Find where the given text appears and provide that cell's center as [x, y] coordinate. 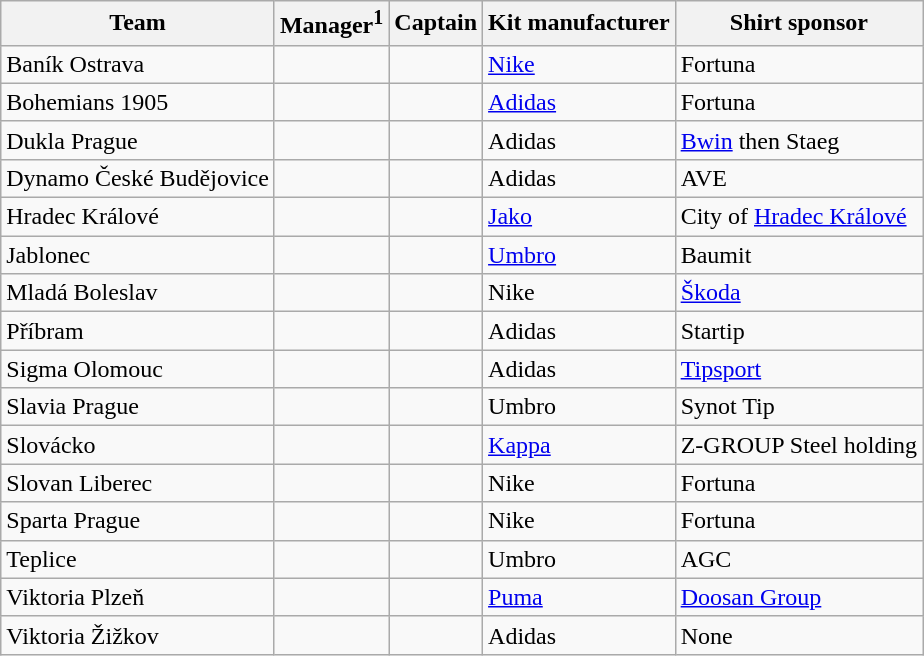
Jablonec [138, 255]
City of Hradec Králové [799, 217]
Slovácko [138, 445]
Dukla Prague [138, 140]
Mladá Boleslav [138, 293]
Baumit [799, 255]
Teplice [138, 559]
AGC [799, 559]
Viktoria Žižkov [138, 635]
Sparta Prague [138, 521]
Kappa [580, 445]
Dynamo České Budějovice [138, 178]
Slavia Prague [138, 407]
Captain [436, 24]
Slovan Liberec [138, 483]
Viktoria Plzeň [138, 597]
Příbram [138, 331]
Baník Ostrava [138, 64]
Škoda [799, 293]
Synot Tip [799, 407]
AVE [799, 178]
None [799, 635]
Hradec Králové [138, 217]
Tipsport [799, 369]
Bohemians 1905 [138, 102]
Puma [580, 597]
Z-GROUP Steel holding [799, 445]
Kit manufacturer [580, 24]
Startip [799, 331]
Doosan Group [799, 597]
Team [138, 24]
Sigma Olomouc [138, 369]
Shirt sponsor [799, 24]
Bwin then Staeg [799, 140]
Manager1 [331, 24]
Jako [580, 217]
